Provide the (x, y) coordinate of the cell's center where the given text is located.  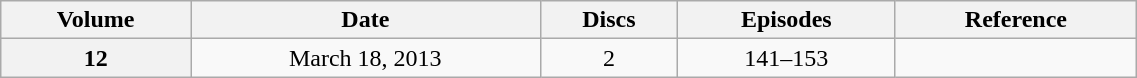
Date (365, 20)
Volume (96, 20)
March 18, 2013 (365, 58)
Episodes (786, 20)
2 (609, 58)
Reference (1016, 20)
12 (96, 58)
141–153 (786, 58)
Discs (609, 20)
